Output the (x, y) coordinate of the center of the cell containing the given text.  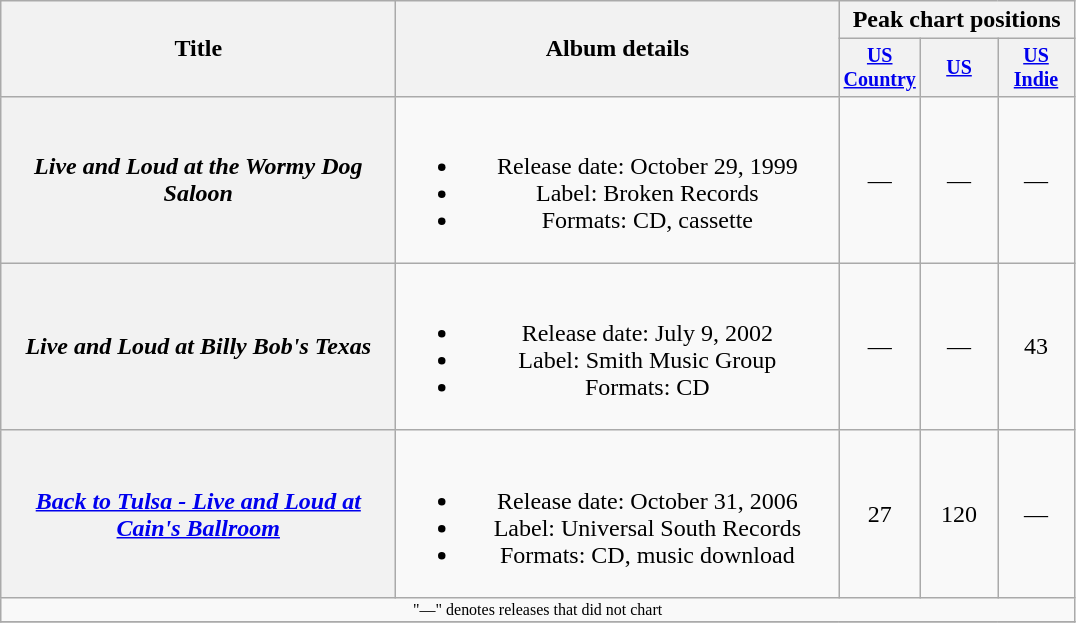
Release date: October 29, 1999Label: Broken RecordsFormats: CD, cassette (618, 180)
Release date: October 31, 2006Label: Universal South RecordsFormats: CD, music download (618, 514)
Peak chart positions (957, 20)
US (960, 68)
120 (960, 514)
Back to Tulsa - Live and Loud at Cain's Ballroom (198, 514)
USIndie (1036, 68)
43 (1036, 346)
Live and Loud at Billy Bob's Texas (198, 346)
"—" denotes releases that did not chart (538, 609)
Live and Loud at the Wormy Dog Saloon (198, 180)
Album details (618, 49)
US Country (880, 68)
27 (880, 514)
Title (198, 49)
Release date: July 9, 2002Label: Smith Music GroupFormats: CD (618, 346)
